Capture the cell that displays the provided text and extract its [X, Y] central coordinate. 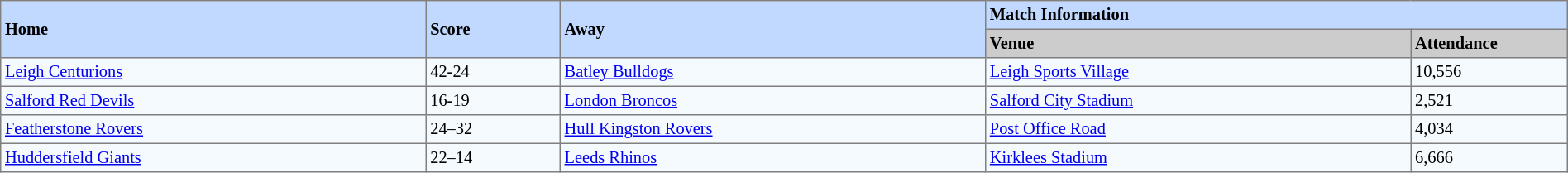
Home [213, 30]
Leigh Sports Village [1198, 72]
42-24 [493, 72]
Match Information [1277, 15]
Post Office Road [1198, 129]
Kirklees Stadium [1198, 157]
Away [772, 30]
6,666 [1489, 157]
Salford City Stadium [1198, 100]
Huddersfield Giants [213, 157]
Leeds Rhinos [772, 157]
Salford Red Devils [213, 100]
Attendance [1489, 43]
Venue [1198, 43]
Hull Kingston Rovers [772, 129]
Batley Bulldogs [772, 72]
Leigh Centurions [213, 72]
Score [493, 30]
4,034 [1489, 129]
22–14 [493, 157]
London Broncos [772, 100]
10,556 [1489, 72]
16-19 [493, 100]
24–32 [493, 129]
2,521 [1489, 100]
Featherstone Rovers [213, 129]
